Capture the cell that displays the provided text and extract its [x, y] central coordinate. 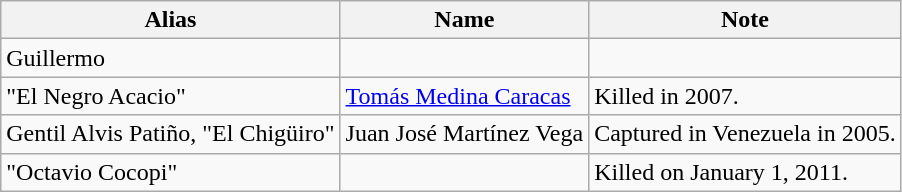
Killed on January 1, 2011. [746, 172]
Name [464, 20]
Gentil Alvis Patiño, "El Chigüiro" [170, 134]
Killed in 2007. [746, 96]
Juan José Martínez Vega [464, 134]
Tomás Medina Caracas [464, 96]
Alias [170, 20]
"Octavio Cocopi" [170, 172]
Captured in Venezuela in 2005. [746, 134]
"El Negro Acacio" [170, 96]
Guillermo [170, 58]
Note [746, 20]
